Scan for the cell matching the given text and deliver its (X, Y) coordinate at center. 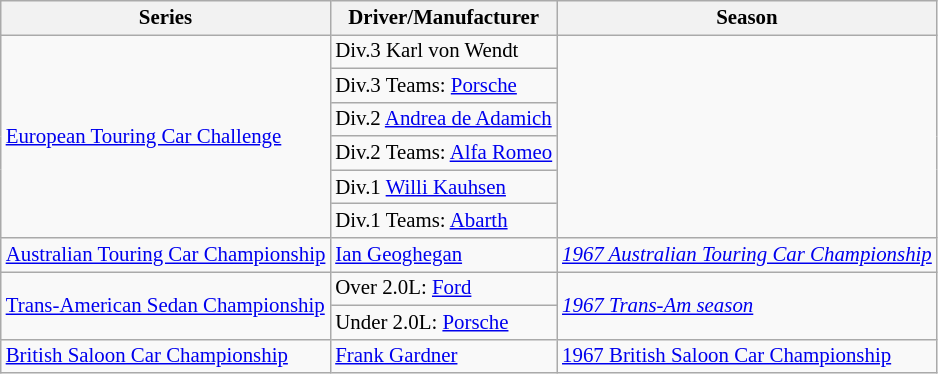
1967 British Saloon Car Championship (747, 356)
Ian Geoghegan (444, 255)
Div.3 Karl von Wendt (444, 51)
Season (747, 18)
Australian Touring Car Championship (166, 255)
Driver/Manufacturer (444, 18)
Div.2 Teams: Alfa Romeo (444, 153)
Over 2.0L: Ford (444, 288)
1967 Australian Touring Car Championship (747, 255)
1967 Trans-Am season (747, 305)
Trans-American Sedan Championship (166, 305)
European Touring Car Challenge (166, 136)
Div.1 Willi Kauhsen (444, 187)
Frank Gardner (444, 356)
British Saloon Car Championship (166, 356)
Series (166, 18)
Under 2.0L: Porsche (444, 322)
Div.2 Andrea de Adamich (444, 119)
Div.3 Teams: Porsche (444, 85)
Div.1 Teams: Abarth (444, 221)
